Extract the [x, y] coordinate from the center of the cell holding the provided text.  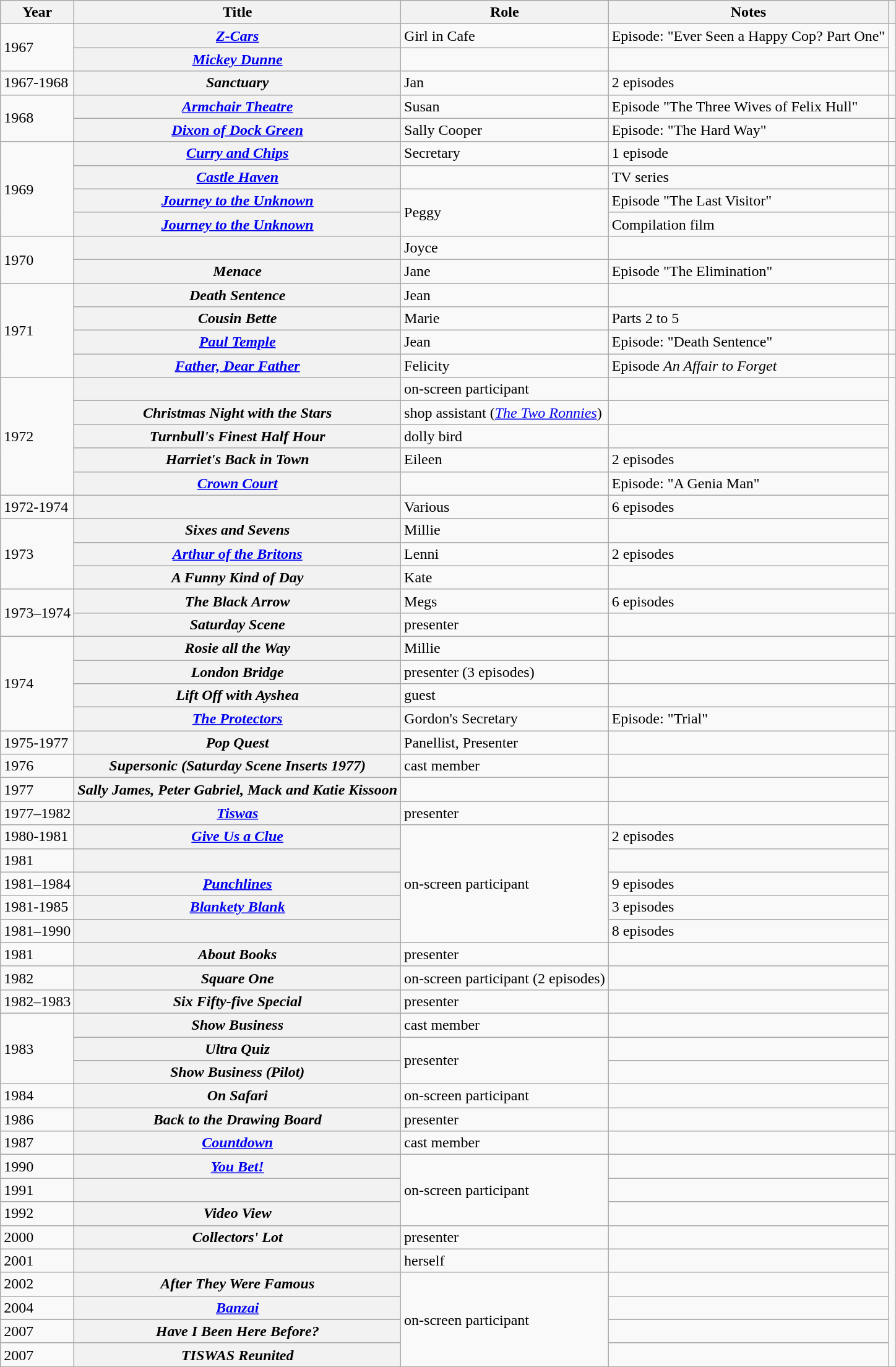
Episode "The Three Wives of Felix Hull" [749, 106]
Video View [238, 1214]
Episode: "A Genia Man" [749, 483]
Show Business [238, 1025]
Sanctuary [238, 83]
Arthur of the Britons [238, 554]
shop assistant (The Two Ronnies) [505, 413]
1982 [37, 978]
Mickey Dunne [238, 59]
Turnbull's Finest Half Hour [238, 436]
1981–1984 [37, 884]
Parts 2 to 5 [749, 319]
Sixes and Sevens [238, 530]
1977 [37, 790]
Menace [238, 271]
Various [505, 507]
Paul Temple [238, 342]
Episode: "The Hard Way" [749, 130]
presenter (3 episodes) [505, 671]
1992 [37, 1214]
1970 [37, 259]
herself [505, 1261]
2001 [37, 1261]
Give Us a Clue [238, 837]
Felicity [505, 366]
1972-1974 [37, 507]
Armchair Theatre [238, 106]
1984 [37, 1096]
Cousin Bette [238, 319]
Six Fifty-five Special [238, 1001]
Panellist, Presenter [505, 743]
Curry and Chips [238, 153]
1969 [37, 189]
Saturday Scene [238, 624]
1968 [37, 118]
1974 [37, 683]
Father, Dear Father [238, 366]
TISWAS Reunited [238, 1355]
Episode An Affair to Forget [749, 366]
2000 [37, 1237]
9 episodes [749, 884]
Tiswas [238, 813]
1991 [37, 1190]
Jane [505, 271]
1975-1977 [37, 743]
Title [238, 12]
1973 [37, 554]
Harriet's Back in Town [238, 460]
1977–1982 [37, 813]
Z-Cars [238, 36]
Square One [238, 978]
1967 [37, 48]
Gordon's Secretary [505, 719]
Episode "The Last Visitor" [749, 201]
guest [505, 696]
The Protectors [238, 719]
TV series [749, 177]
3 episodes [749, 907]
Secretary [505, 153]
Banzai [238, 1308]
About Books [238, 954]
Role [505, 12]
London Bridge [238, 671]
1976 [37, 766]
Show Business (Pilot) [238, 1072]
1986 [37, 1119]
dolly bird [505, 436]
1980-1981 [37, 837]
Lenni [505, 554]
Episode: "Ever Seen a Happy Cop? Part One" [749, 36]
Jan [505, 83]
Episode "The Elimination" [749, 271]
2004 [37, 1308]
2002 [37, 1284]
Dixon of Dock Green [238, 130]
Episode: "Death Sentence" [749, 342]
Have I Been Here Before? [238, 1331]
1971 [37, 330]
The Black Arrow [238, 601]
1982–1983 [37, 1001]
Compilation film [749, 224]
Megs [505, 601]
Sally Cooper [505, 130]
Ultra Quiz [238, 1049]
1967-1968 [37, 83]
Notes [749, 12]
Crown Court [238, 483]
After They Were Famous [238, 1284]
1981–1990 [37, 931]
Episode: "Trial" [749, 719]
You Bet! [238, 1166]
1987 [37, 1143]
Sally James, Peter Gabriel, Mack and Katie Kissoon [238, 790]
Marie [505, 319]
Blankety Blank [238, 907]
Rosie all the Way [238, 648]
A Funny Kind of Day [238, 577]
1981-1985 [37, 907]
Lift Off with Ayshea [238, 696]
Punchlines [238, 884]
1973–1974 [37, 613]
Supersonic (Saturday Scene Inserts 1977) [238, 766]
On Safari [238, 1096]
1990 [37, 1166]
Kate [505, 577]
Collectors' Lot [238, 1237]
Christmas Night with the Stars [238, 413]
1983 [37, 1048]
Year [37, 12]
1 episode [749, 153]
Pop Quest [238, 743]
1972 [37, 436]
Peggy [505, 212]
8 episodes [749, 931]
Eileen [505, 460]
Castle Haven [238, 177]
Death Sentence [238, 295]
Back to the Drawing Board [238, 1119]
on-screen participant (2 episodes) [505, 978]
Countdown [238, 1143]
Girl in Cafe [505, 36]
Susan [505, 106]
Joyce [505, 248]
